Scan for the cell matching the given text and deliver its [x, y] coordinate at center. 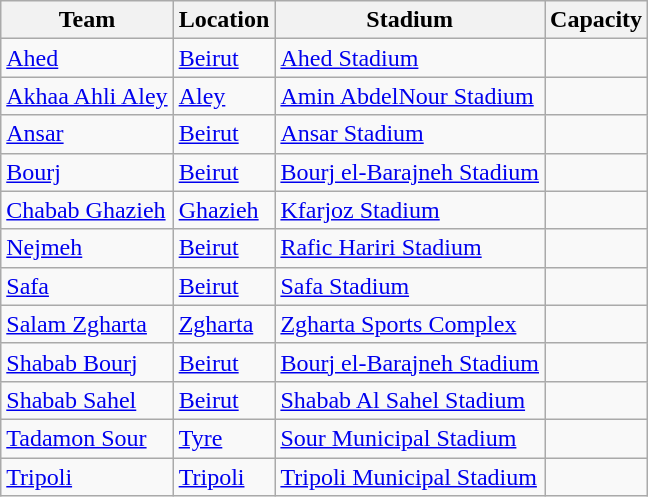
Safa [87, 286]
Sour Municipal Stadium [410, 438]
Akhaa Ahli Aley [87, 96]
Shabab Sahel [87, 400]
Ahed [87, 58]
Safa Stadium [410, 286]
Nejmeh [87, 248]
Tyre [224, 438]
Zgharta Sports Complex [410, 324]
Shabab Al Sahel Stadium [410, 400]
Tadamon Sour [87, 438]
Ansar [87, 134]
Stadium [410, 20]
Capacity [596, 20]
Chabab Ghazieh [87, 210]
Ahed Stadium [410, 58]
Ghazieh [224, 210]
Zgharta [224, 324]
Salam Zgharta [87, 324]
Location [224, 20]
Tripoli Municipal Stadium [410, 477]
Team [87, 20]
Kfarjoz Stadium [410, 210]
Ansar Stadium [410, 134]
Rafic Hariri Stadium [410, 248]
Bourj [87, 172]
Shabab Bourj [87, 362]
Aley [224, 96]
Amin AbdelNour Stadium [410, 96]
